Extract the (x, y) coordinate from the center of the cell holding the provided text.  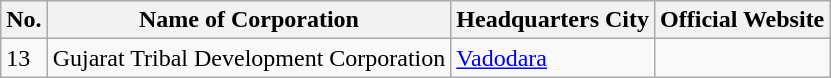
Headquarters City (553, 20)
Vadodara (553, 58)
13 (24, 58)
No. (24, 20)
Official Website (742, 20)
Gujarat Tribal Development Corporation (249, 58)
Name of Corporation (249, 20)
